Identify which cell holds the provided text, then report its (X, Y) central coordinate. 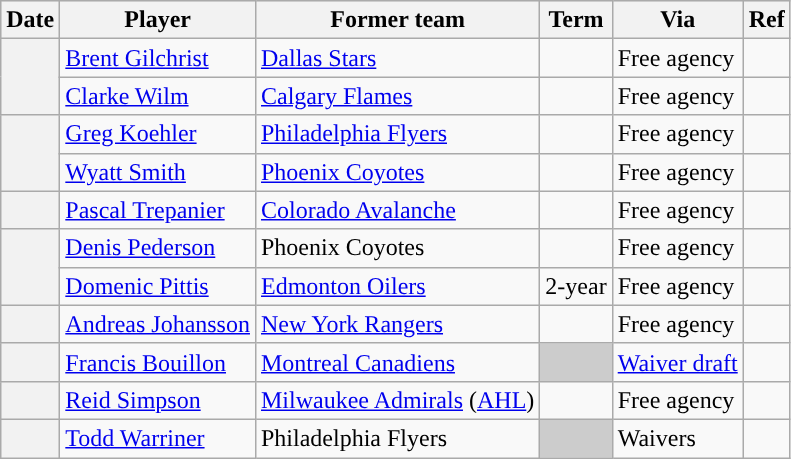
Brent Gilchrist (158, 58)
Former team (397, 20)
Term (576, 20)
Wyatt Smith (158, 172)
Waivers (678, 438)
Date (30, 20)
Montreal Canadiens (397, 362)
Via (678, 20)
Greg Koehler (158, 134)
2-year (576, 286)
Domenic Pittis (158, 286)
Francis Bouillon (158, 362)
Clarke Wilm (158, 96)
Milwaukee Admirals (AHL) (397, 400)
Edmonton Oilers (397, 286)
Andreas Johansson (158, 324)
Pascal Trepanier (158, 210)
Waiver draft (678, 362)
New York Rangers (397, 324)
Reid Simpson (158, 400)
Calgary Flames (397, 96)
Colorado Avalanche (397, 210)
Denis Pederson (158, 248)
Player (158, 20)
Ref (766, 20)
Dallas Stars (397, 58)
Todd Warriner (158, 438)
